Return (X, Y) of the center of cell containing provided text 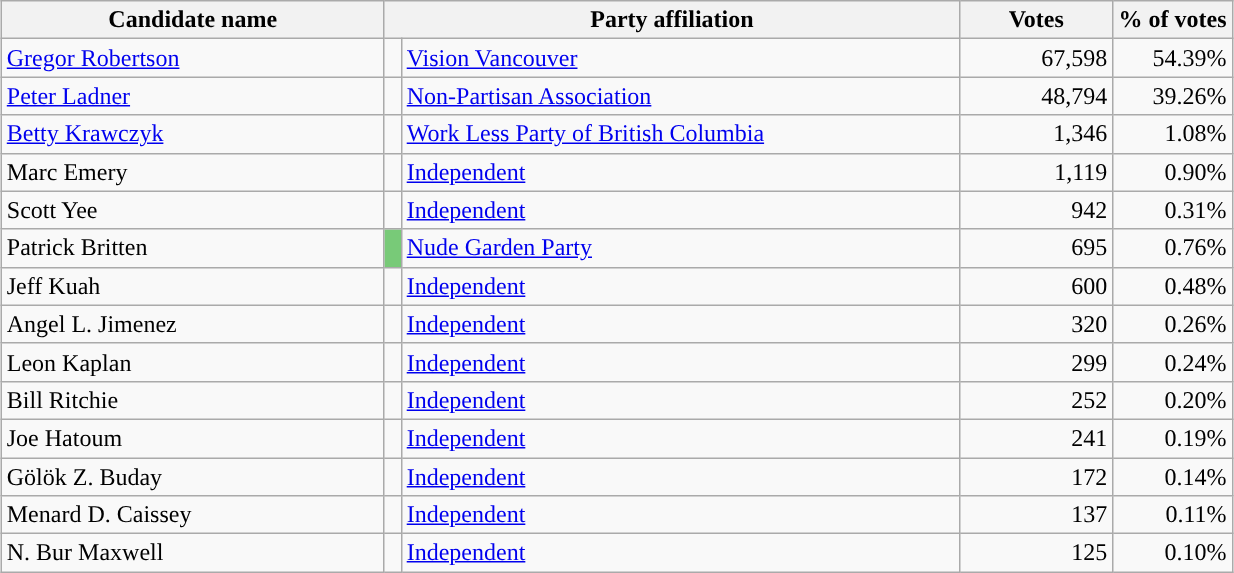
Angel L. Jimenez (192, 324)
0.48% (1172, 286)
1.08% (1172, 134)
67,598 (1036, 58)
0.90% (1172, 172)
Marc Emery (192, 172)
1,119 (1036, 172)
172 (1036, 477)
Non-Partisan Association (680, 96)
Betty Krawczyk (192, 134)
Scott Yee (192, 210)
39.26% (1172, 96)
Votes (1036, 20)
0.26% (1172, 324)
Menard D. Caissey (192, 515)
0.20% (1172, 400)
0.10% (1172, 553)
695 (1036, 248)
48,794 (1036, 96)
1,346 (1036, 134)
125 (1036, 553)
320 (1036, 324)
0.31% (1172, 210)
Work Less Party of British Columbia (680, 134)
600 (1036, 286)
0.19% (1172, 438)
Jeff Kuah (192, 286)
N. Bur Maxwell (192, 553)
Vision Vancouver (680, 58)
Gregor Robertson (192, 58)
0.24% (1172, 362)
Patrick Britten (192, 248)
Party affiliation (672, 20)
942 (1036, 210)
54.39% (1172, 58)
Joe Hatoum (192, 438)
Leon Kaplan (192, 362)
Peter Ladner (192, 96)
Candidate name (192, 20)
Nude Garden Party (680, 248)
Bill Ritchie (192, 400)
0.11% (1172, 515)
0.76% (1172, 248)
299 (1036, 362)
137 (1036, 515)
241 (1036, 438)
0.14% (1172, 477)
252 (1036, 400)
% of votes (1172, 20)
Gölök Z. Buday (192, 477)
